Return the (X, Y) coordinate for the center point of the cell that contains the specified text.  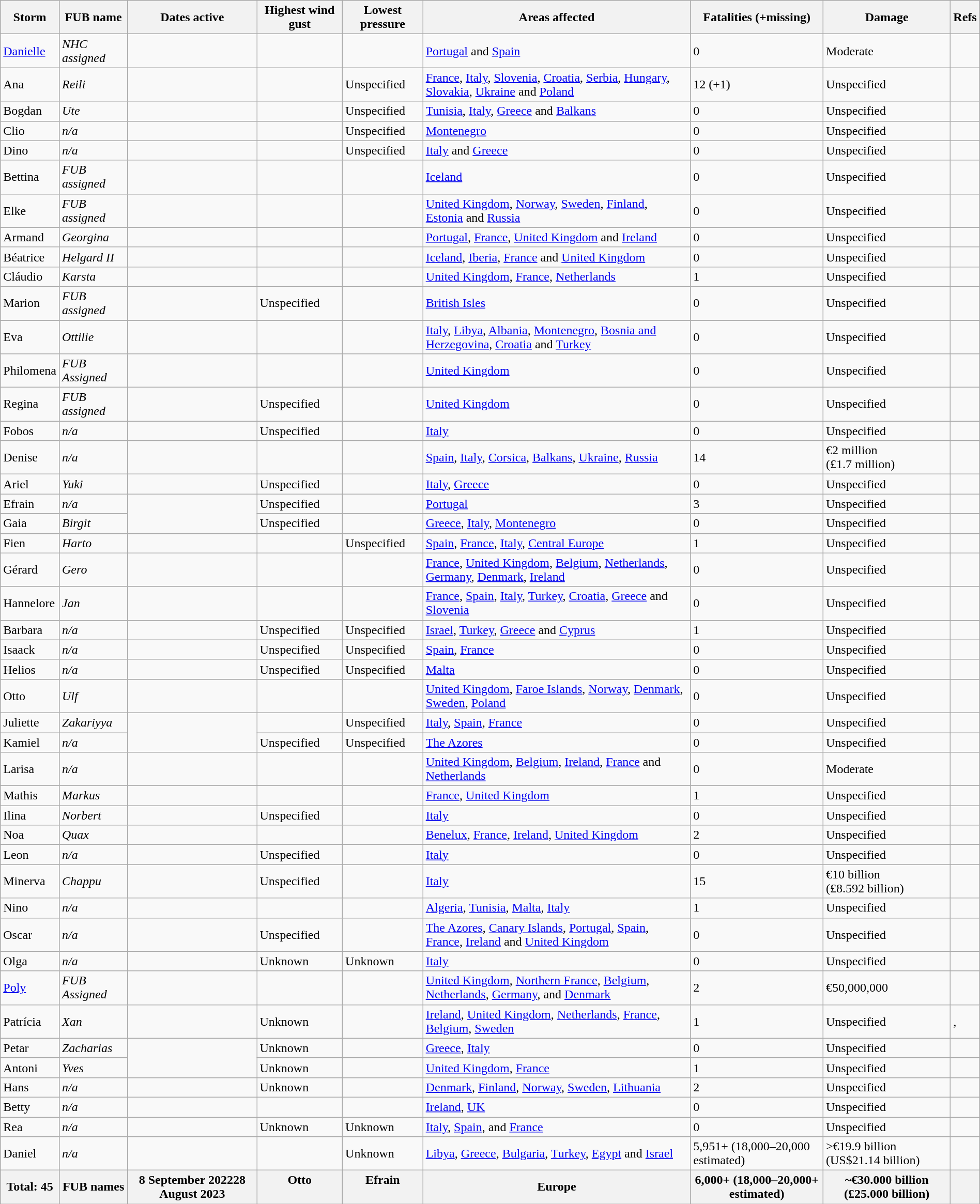
United Kingdom, Northern France, Belgium, Netherlands, Germany, and Denmark (557, 988)
Spain, France (557, 650)
Israel, Turkey, Greece and Cyprus (557, 630)
Antoni (30, 1068)
Storm (30, 18)
Helgard II (93, 257)
15 (757, 882)
Yves (93, 1068)
Italy and Greece (557, 150)
Denise (30, 458)
Olga (30, 961)
Daniel (30, 1153)
Fobos (30, 431)
Bogdan (30, 111)
Lowest pressure (383, 18)
Tunisia, Italy, Greece and Balkans (557, 111)
Kamiel (30, 743)
Ireland, United Kingdom, Netherlands, France, Belgium, Sweden (557, 1021)
Greece, Italy (557, 1048)
Bettina (30, 177)
France, United Kingdom, Belgium, Netherlands, Germany, Denmark, Ireland (557, 569)
United Kingdom, France, Netherlands (557, 276)
Spain, France, Italy, Central Europe (557, 543)
Patrícia (30, 1021)
Malta (557, 669)
FUB name (93, 18)
Iceland, Iberia, France and United Kingdom (557, 257)
Chappu (93, 882)
Ulf (93, 696)
Zacharias (93, 1048)
Hannelore (30, 604)
Areas affected (557, 18)
Iceland (557, 177)
Total: 45 (30, 1187)
Armand (30, 237)
€10 billion(£8.592 billion) (887, 882)
Noa (30, 835)
Ireland, UK (557, 1107)
Clio (30, 131)
France, Italy, Slovenia, Croatia, Serbia, Hungary, Slovakia, Ukraine and Poland (557, 85)
Georgina (93, 237)
Spain, Italy, Corsica, Balkans, Ukraine, Russia (557, 458)
Nino (30, 908)
Italy, Spain, France (557, 722)
Zakariyya (93, 722)
Marion (30, 303)
Jan (93, 604)
United Kingdom, Faroe Islands, Norway, Denmark, Sweden, Poland (557, 696)
Fien (30, 543)
Ute (93, 111)
Italy, Libya, Albania, Montenegro, Bosnia and Herzegovina, Croatia and Turkey (557, 337)
Mathis (30, 796)
British Isles (557, 303)
Benelux, France, Ireland, United Kingdom (557, 835)
Rea (30, 1127)
Harto (93, 543)
Helios (30, 669)
Betty (30, 1107)
The Azores, Canary Islands, Portugal, Spain, France, Ireland and United Kingdom (557, 934)
France, United Kingdom (557, 796)
Portugal (557, 504)
Portugal, France, United Kingdom and Ireland (557, 237)
Europe (557, 1187)
Danielle (30, 51)
FUB names (93, 1187)
Norbert (93, 815)
Highest wind gust (300, 18)
Libya, Greece, Bulgaria, Turkey, Egypt and Israel (557, 1153)
8 September 202228 August 2023 (192, 1187)
Béatrice (30, 257)
Refs (965, 18)
Dino (30, 150)
Ana (30, 85)
Elke (30, 211)
Gero (93, 569)
6,000+ (18,000–20,000+ estimated) (757, 1187)
Larisa (30, 769)
Fatalities (+missing) (757, 18)
3 (757, 504)
Hans (30, 1087)
12 (+1) (757, 85)
The Azores (557, 743)
Petar (30, 1048)
Poly (30, 988)
Xan (93, 1021)
Isaack (30, 650)
, (965, 1021)
United Kingdom, Norway, Sweden, Finland, Estonia and Russia (557, 211)
Italy, Spain, and France (557, 1127)
Montenegro (557, 131)
€2 million(£1.7 million) (887, 458)
Ilina (30, 815)
Quax (93, 835)
United Kingdom, France (557, 1068)
>€19.9 billion (US$21.14 billion) (887, 1153)
Philomena (30, 371)
Algeria, Tunisia, Malta, Italy (557, 908)
Minerva (30, 882)
Juliette (30, 722)
Barbara (30, 630)
Oscar (30, 934)
Regina (30, 404)
Ariel (30, 484)
Portugal and Spain (557, 51)
Karsta (93, 276)
€50,000,000 (887, 988)
Greece, Italy, Montenegro (557, 523)
Italy, Greece (557, 484)
Damage (887, 18)
~€30.000 billion(£25.000 billion) (887, 1187)
Gaia (30, 523)
Dates active (192, 18)
United Kingdom, Belgium, Ireland, France and Netherlands (557, 769)
Reili (93, 85)
Birgit (93, 523)
Gérard (30, 569)
Cláudio (30, 276)
Markus (93, 796)
Yuki (93, 484)
Ottilie (93, 337)
14 (757, 458)
5,951+ (18,000–20,000 estimated) (757, 1153)
France, Spain, Italy, Turkey, Croatia, Greece and Slovenia (557, 604)
Leon (30, 855)
Denmark, Finland, Norway, Sweden, Lithuania (557, 1087)
Eva (30, 337)
NHC assigned (93, 51)
